Locate the cell with the specified text and output its [X, Y] center coordinate. 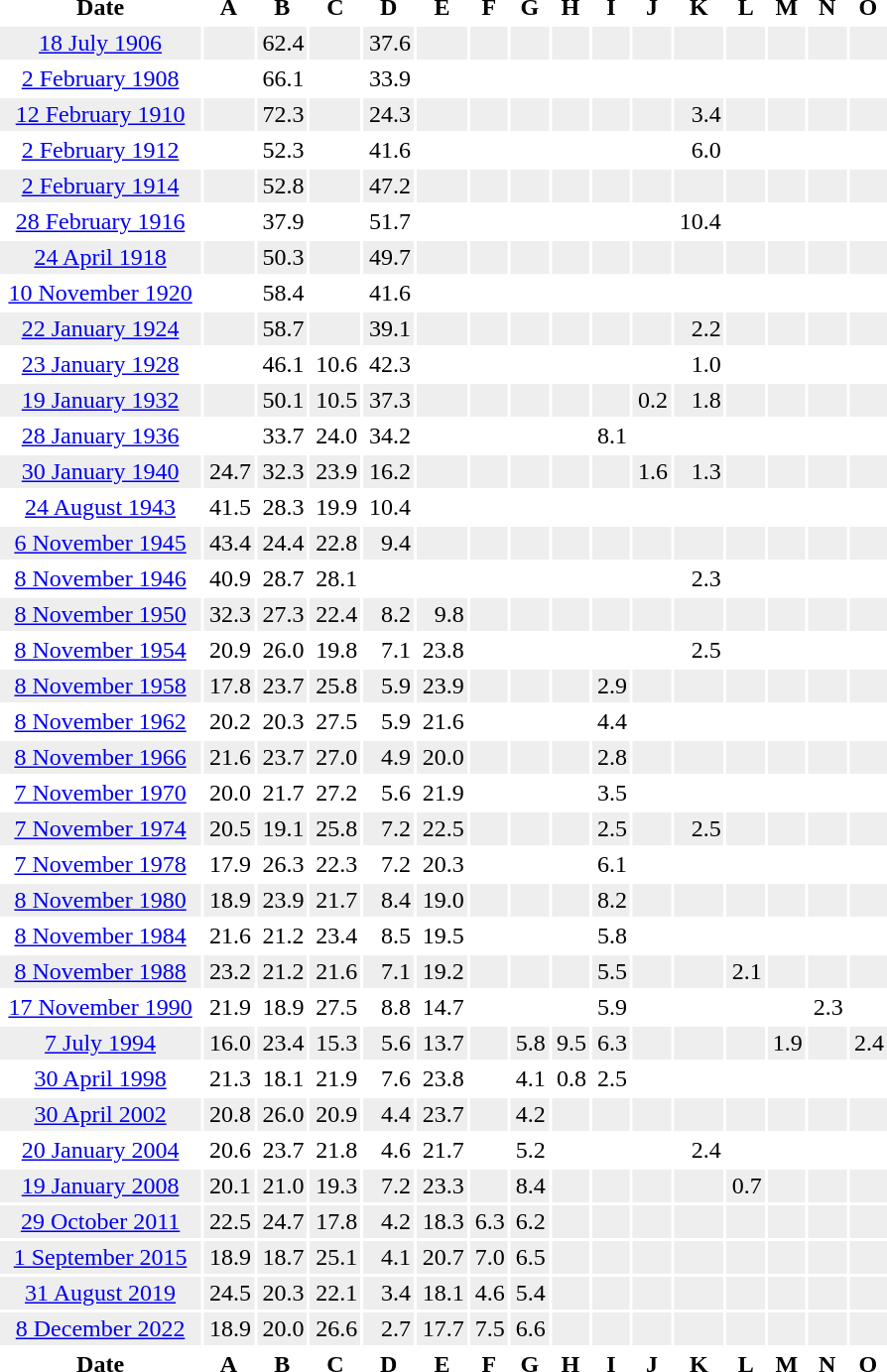
21.3 [228, 1079]
7 November 1974 [100, 829]
3.5 [611, 794]
16.0 [228, 1044]
6.2 [530, 1222]
8.1 [611, 437]
10 November 1920 [100, 294]
12 February 1910 [100, 115]
0.7 [746, 1186]
8 December 2022 [100, 1329]
23.3 [443, 1186]
19.3 [335, 1186]
0.2 [652, 401]
13.7 [443, 1044]
10.6 [335, 365]
27.0 [335, 758]
15.3 [335, 1044]
24.5 [228, 1294]
37.6 [389, 44]
23 January 1928 [100, 365]
1.9 [787, 1044]
2.8 [611, 758]
6.6 [530, 1329]
30 January 1940 [100, 472]
8 November 1984 [100, 936]
20.7 [443, 1258]
8 November 1958 [100, 686]
8 November 1950 [100, 615]
22.1 [335, 1294]
17.7 [443, 1329]
19 January 1932 [100, 401]
18.3 [443, 1222]
6 November 1945 [100, 544]
51.7 [389, 222]
50.3 [282, 258]
72.3 [282, 115]
28 January 1936 [100, 437]
1.0 [698, 365]
2.2 [698, 329]
6.0 [698, 151]
24 April 1918 [100, 258]
39.1 [389, 329]
33.9 [389, 79]
1.6 [652, 472]
2 February 1908 [100, 79]
24 August 1943 [100, 508]
17 November 1990 [100, 1008]
49.7 [389, 258]
8 November 1954 [100, 651]
19.2 [443, 972]
21.8 [335, 1151]
2 February 1912 [100, 151]
8 November 1962 [100, 722]
52.3 [282, 151]
37.3 [389, 401]
20.1 [228, 1186]
2 February 1914 [100, 187]
19.8 [335, 651]
1 September 2015 [100, 1258]
9.8 [443, 615]
22.3 [335, 865]
28.7 [282, 579]
17.9 [228, 865]
41.5 [228, 508]
30 April 1998 [100, 1079]
10.5 [335, 401]
8.5 [389, 936]
8 November 1966 [100, 758]
18 July 1906 [100, 44]
31 August 2019 [100, 1294]
28.3 [282, 508]
8 November 1988 [100, 972]
27.2 [335, 794]
7 July 1994 [100, 1044]
0.8 [570, 1079]
40.9 [228, 579]
22.8 [335, 544]
22 January 1924 [100, 329]
26.6 [335, 1329]
20.6 [228, 1151]
58.7 [282, 329]
46.1 [282, 365]
43.4 [228, 544]
8.8 [389, 1008]
28 February 1916 [100, 222]
19.9 [335, 508]
47.2 [389, 187]
20.2 [228, 722]
9.4 [389, 544]
24.4 [282, 544]
28.1 [335, 579]
14.7 [443, 1008]
2.1 [746, 972]
7.6 [389, 1079]
52.8 [282, 187]
8 November 1946 [100, 579]
27.3 [282, 615]
26.3 [282, 865]
9.5 [570, 1044]
24.0 [335, 437]
37.9 [282, 222]
7 November 1978 [100, 865]
33.7 [282, 437]
1.8 [698, 401]
20.5 [228, 829]
16.2 [389, 472]
4.9 [389, 758]
58.4 [282, 294]
66.1 [282, 79]
19.1 [282, 829]
50.1 [282, 401]
25.1 [335, 1258]
5.2 [530, 1151]
29 October 2011 [100, 1222]
19.5 [443, 936]
5.5 [611, 972]
21.0 [282, 1186]
42.3 [389, 365]
2.9 [611, 686]
18.7 [282, 1258]
7 November 1970 [100, 794]
19 January 2008 [100, 1186]
5.4 [530, 1294]
1.3 [698, 472]
19.0 [443, 901]
20.8 [228, 1115]
23.2 [228, 972]
7.5 [489, 1329]
2.7 [389, 1329]
8 November 1980 [100, 901]
7.0 [489, 1258]
22.4 [335, 615]
6.5 [530, 1258]
34.2 [389, 437]
30 April 2002 [100, 1115]
62.4 [282, 44]
6.1 [611, 865]
24.3 [389, 115]
20 January 2004 [100, 1151]
